From the cell containing the given text, extract its center point as (X, Y) coordinate. 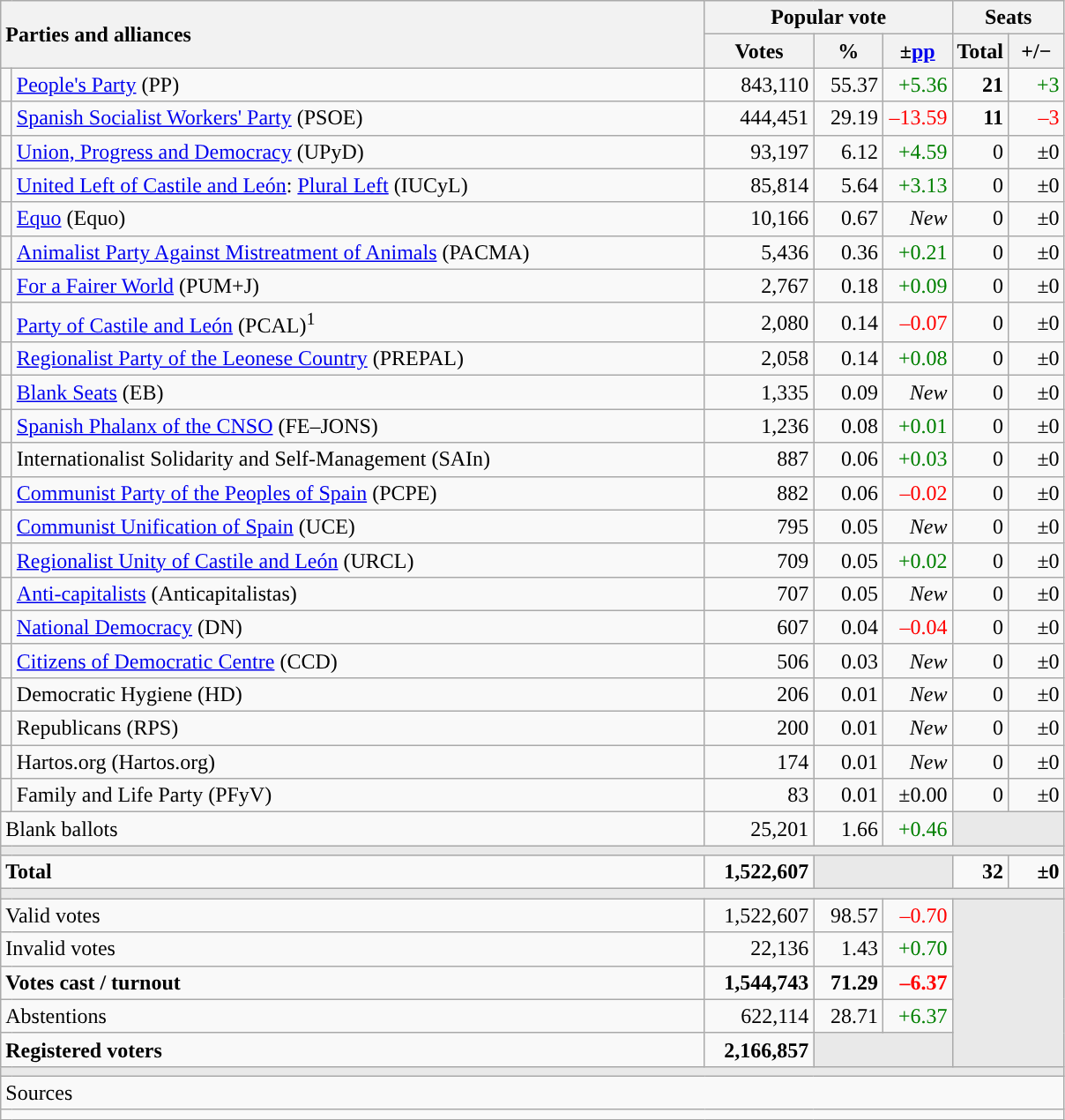
5.64 (848, 185)
Hartos.org (Hartos.org) (358, 762)
71.29 (848, 982)
For a Fairer World (PUM+J) (358, 286)
85,814 (759, 185)
10,166 (759, 219)
+3 (1037, 85)
2,058 (759, 359)
Equo (Equo) (358, 219)
+0.01 (917, 426)
22,136 (759, 949)
±pp (917, 51)
United Left of Castile and León: Plural Left (IUCyL) (358, 185)
607 (759, 627)
–13.59 (917, 118)
Union, Progress and Democracy (UPyD) (358, 152)
+4.59 (917, 152)
29.19 (848, 118)
32 (980, 872)
55.37 (848, 85)
Republicans (RPS) (358, 728)
Regionalist Party of the Leonese Country (PREPAL) (358, 359)
622,114 (759, 1016)
Votes (759, 51)
93,197 (759, 152)
25,201 (759, 829)
1,236 (759, 426)
–0.07 (917, 323)
Communist Unification of Spain (UCE) (358, 526)
+3.13 (917, 185)
2,166,857 (759, 1049)
Registered voters (353, 1049)
Blank ballots (353, 829)
6.12 (848, 152)
Votes cast / turnout (353, 982)
11 (980, 118)
0.09 (848, 392)
5,436 (759, 252)
0.36 (848, 252)
Democratic Hygiene (HD) (358, 694)
1.43 (848, 949)
0.03 (848, 661)
Invalid votes (353, 949)
506 (759, 661)
Valid votes (353, 915)
+5.36 (917, 85)
Citizens of Democratic Centre (CCD) (358, 661)
Popular vote (829, 18)
Parties and alliances (353, 34)
+0.46 (917, 829)
1.66 (848, 829)
28.71 (848, 1016)
795 (759, 526)
+0.70 (917, 949)
206 (759, 694)
–0.02 (917, 493)
Animalist Party Against Mistreatment of Animals (PACMA) (358, 252)
Communist Party of the Peoples of Spain (PCPE) (358, 493)
Sources (532, 1093)
–6.37 (917, 982)
83 (759, 795)
Seats (1009, 18)
0.04 (848, 627)
Blank Seats (EB) (358, 392)
709 (759, 560)
0.18 (848, 286)
1,335 (759, 392)
+6.37 (917, 1016)
People's Party (PP) (358, 85)
+0.02 (917, 560)
174 (759, 762)
Spanish Phalanx of the CNSO (FE–JONS) (358, 426)
0.67 (848, 219)
–0.70 (917, 915)
±0.00 (917, 795)
Family and Life Party (PFyV) (358, 795)
Abstentions (353, 1016)
707 (759, 594)
+0.09 (917, 286)
21 (980, 85)
98.57 (848, 915)
1,544,743 (759, 982)
% (848, 51)
+0.21 (917, 252)
Regionalist Unity of Castile and León (URCL) (358, 560)
+0.03 (917, 459)
2,080 (759, 323)
887 (759, 459)
444,451 (759, 118)
843,110 (759, 85)
882 (759, 493)
200 (759, 728)
Party of Castile and León (PCAL)1 (358, 323)
Spanish Socialist Workers' Party (PSOE) (358, 118)
–3 (1037, 118)
+/− (1037, 51)
National Democracy (DN) (358, 627)
2,767 (759, 286)
–0.04 (917, 627)
+0.08 (917, 359)
Anti-capitalists (Anticapitalistas) (358, 594)
0.08 (848, 426)
Internationalist Solidarity and Self-Management (SAIn) (358, 459)
